Locate the cell with the specified text and output its (X, Y) center coordinate. 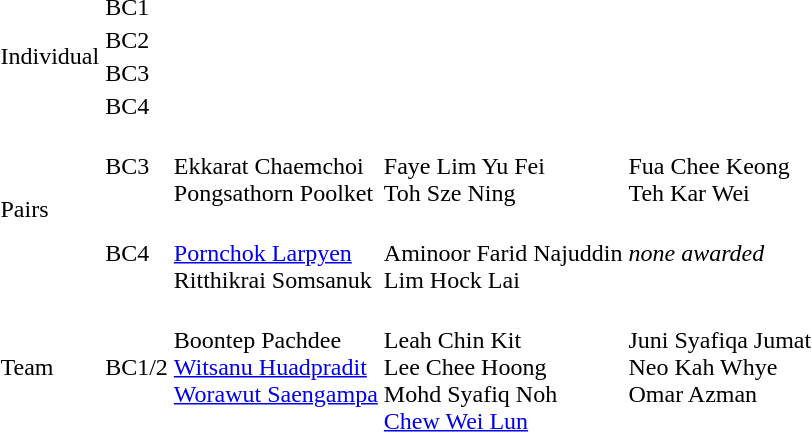
Aminoor Farid NajuddinLim Hock Lai (503, 253)
Ekkarat ChaemchoiPongsathorn Poolket (276, 166)
Pornchok LarpyenRitthikrai Somsanuk (276, 253)
Faye Lim Yu FeiToh Sze Ning (503, 166)
BC2 (137, 40)
